Pinpoint the cell where the given text exists, returning its [X, Y] midpoint coordinate. 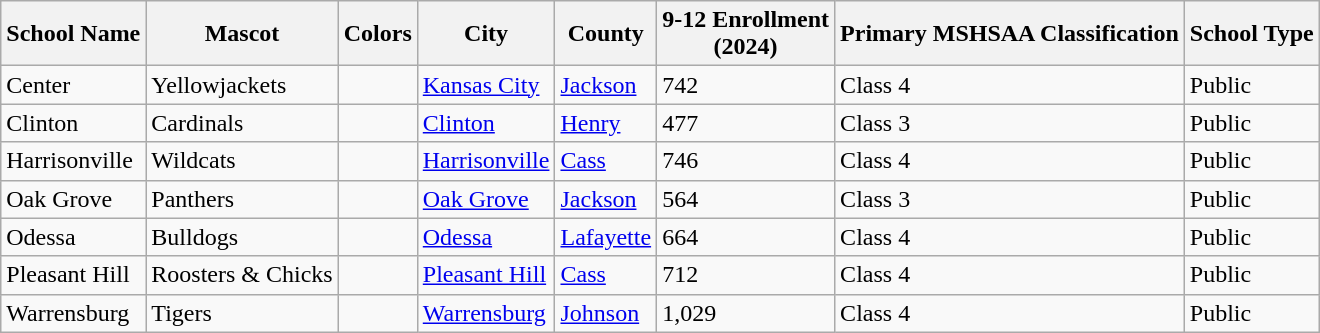
Lafayette [606, 237]
Johnson [606, 313]
9-12 Enrollment(2024) [746, 34]
Henry [606, 123]
477 [746, 123]
Colors [378, 34]
564 [746, 199]
Tigers [242, 313]
City [486, 34]
Roosters & Chicks [242, 275]
School Name [74, 34]
664 [746, 237]
Center [74, 85]
Yellowjackets [242, 85]
712 [746, 275]
Wildcats [242, 161]
746 [746, 161]
Mascot [242, 34]
County [606, 34]
Kansas City [486, 85]
Bulldogs [242, 237]
742 [746, 85]
School Type [1252, 34]
Panthers [242, 199]
Primary MSHSAA Classification [1010, 34]
1,029 [746, 313]
Cardinals [242, 123]
